From the cell containing the given text, extract its center point as (X, Y) coordinate. 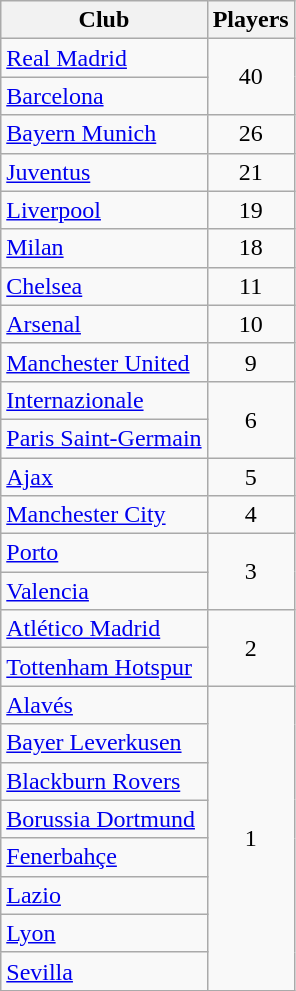
9 (250, 362)
Milan (104, 248)
19 (250, 210)
Chelsea (104, 286)
Internazionale (104, 400)
3 (250, 572)
Tottenham Hotspur (104, 667)
Alavés (104, 705)
Lyon (104, 933)
2 (250, 648)
Barcelona (104, 96)
Atlético Madrid (104, 629)
5 (250, 477)
Fenerbahçe (104, 857)
Ajax (104, 477)
Valencia (104, 591)
Bayer Leverkusen (104, 743)
10 (250, 324)
Porto (104, 553)
Borussia Dortmund (104, 819)
40 (250, 77)
1 (250, 838)
Manchester City (104, 515)
Club (104, 20)
Paris Saint-Germain (104, 438)
Bayern Munich (104, 134)
Liverpool (104, 210)
11 (250, 286)
Arsenal (104, 324)
4 (250, 515)
6 (250, 419)
Lazio (104, 895)
Blackburn Rovers (104, 781)
Manchester United (104, 362)
Sevilla (104, 971)
Juventus (104, 172)
18 (250, 248)
Real Madrid (104, 58)
Players (250, 20)
21 (250, 172)
26 (250, 134)
